Return the [X, Y] coordinate for the center point of the cell that contains the specified text.  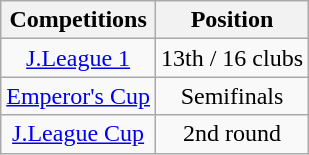
J.League 1 [78, 58]
J.League Cup [78, 134]
Competitions [78, 20]
Emperor's Cup [78, 96]
13th / 16 clubs [232, 58]
Semifinals [232, 96]
Position [232, 20]
2nd round [232, 134]
